Find where the given text appears and provide that cell's center as [x, y] coordinate. 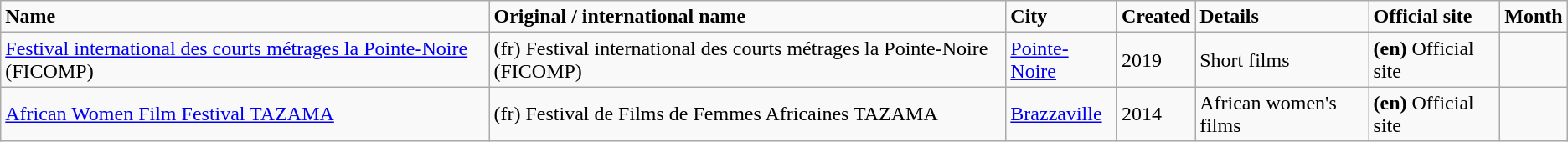
Festival international des courts métrages la Pointe-Noire (FICOMP) [245, 60]
Brazzaville [1062, 114]
2014 [1156, 114]
Created [1156, 17]
Original / international name [747, 17]
Name [245, 17]
(fr) Festival international des courts métrages la Pointe-Noire (FICOMP) [747, 60]
2019 [1156, 60]
Official site [1434, 17]
African Women Film Festival TAZAMA [245, 114]
Pointe-Noire [1062, 60]
African women's films [1282, 114]
Details [1282, 17]
Month [1534, 17]
(fr) Festival de Films de Femmes Africaines TAZAMA [747, 114]
City [1062, 17]
Short films [1282, 60]
